For the text-containing cell, return its midpoint in [X, Y] coordinate format. 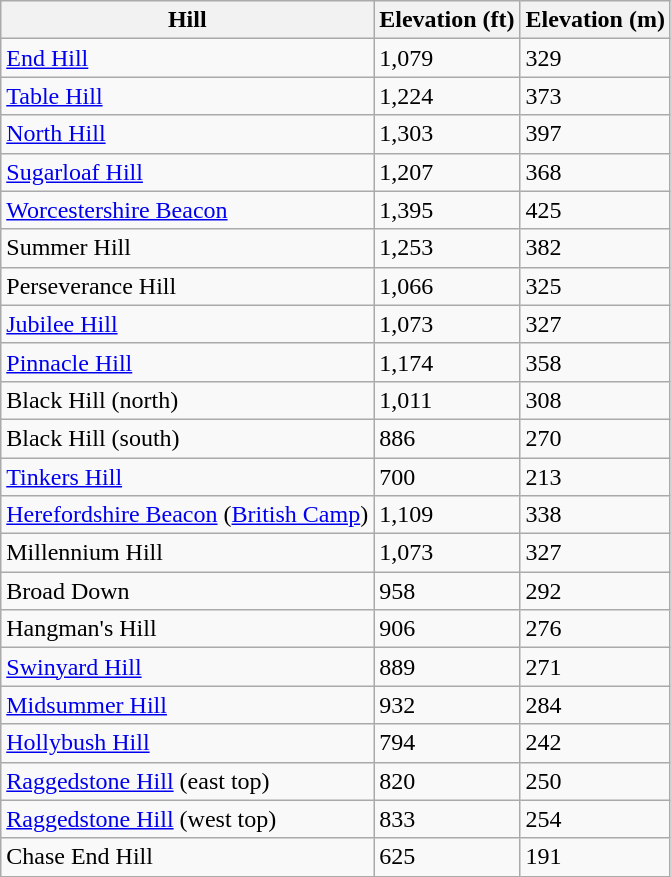
820 [447, 781]
Millennium Hill [188, 553]
North Hill [188, 134]
932 [447, 705]
382 [595, 248]
329 [595, 58]
325 [595, 286]
Perseverance Hill [188, 286]
Elevation (m) [595, 20]
Jubilee Hill [188, 324]
Midsummer Hill [188, 705]
425 [595, 210]
250 [595, 781]
292 [595, 591]
Herefordshire Beacon (British Camp) [188, 515]
794 [447, 743]
Tinkers Hill [188, 477]
Summer Hill [188, 248]
1,303 [447, 134]
889 [447, 667]
886 [447, 438]
Hollybush Hill [188, 743]
Chase End Hill [188, 857]
625 [447, 857]
358 [595, 362]
700 [447, 477]
833 [447, 819]
1,109 [447, 515]
1,079 [447, 58]
Elevation (ft) [447, 20]
242 [595, 743]
368 [595, 172]
Raggedstone Hill (east top) [188, 781]
Table Hill [188, 96]
284 [595, 705]
254 [595, 819]
Black Hill (north) [188, 400]
191 [595, 857]
Hill [188, 20]
1,207 [447, 172]
Sugarloaf Hill [188, 172]
338 [595, 515]
1,395 [447, 210]
Black Hill (south) [188, 438]
1,174 [447, 362]
213 [595, 477]
Swinyard Hill [188, 667]
Raggedstone Hill (west top) [188, 819]
958 [447, 591]
Broad Down [188, 591]
373 [595, 96]
End Hill [188, 58]
Pinnacle Hill [188, 362]
906 [447, 629]
Worcestershire Beacon [188, 210]
1,011 [447, 400]
276 [595, 629]
Hangman's Hill [188, 629]
1,066 [447, 286]
308 [595, 400]
270 [595, 438]
397 [595, 134]
271 [595, 667]
1,253 [447, 248]
1,224 [447, 96]
